From the cell containing the given text, extract its center point as [X, Y] coordinate. 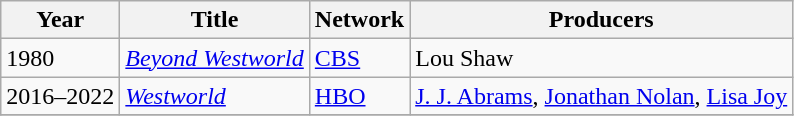
Westworld [214, 96]
Lou Shaw [602, 58]
1980 [60, 58]
Beyond Westworld [214, 58]
Network [359, 20]
HBO [359, 96]
2016–2022 [60, 96]
Producers [602, 20]
Year [60, 20]
J. J. Abrams, Jonathan Nolan, Lisa Joy [602, 96]
CBS [359, 58]
Title [214, 20]
